Scan for the cell matching the given text and deliver its (X, Y) coordinate at center. 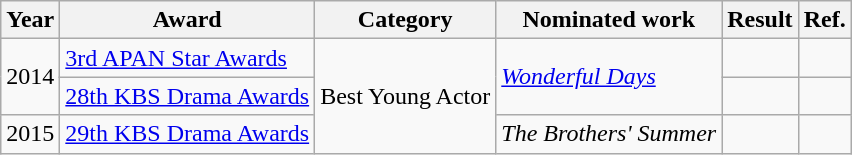
29th KBS Drama Awards (188, 134)
Award (188, 20)
The Brothers' Summer (609, 134)
Result (760, 20)
Year (30, 20)
28th KBS Drama Awards (188, 96)
2015 (30, 134)
Ref. (824, 20)
Wonderful Days (609, 77)
2014 (30, 77)
Category (406, 20)
Best Young Actor (406, 96)
Nominated work (609, 20)
3rd APAN Star Awards (188, 58)
